Search for the cell housing the specified text and yield its (x, y) center coordinate. 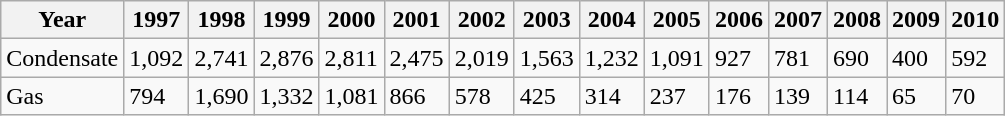
2,876 (286, 58)
2007 (798, 20)
866 (416, 96)
1,091 (676, 58)
1998 (222, 20)
1,081 (352, 96)
2005 (676, 20)
2002 (482, 20)
400 (916, 58)
1999 (286, 20)
1997 (156, 20)
Gas (62, 96)
2003 (546, 20)
690 (856, 58)
70 (976, 96)
314 (612, 96)
2006 (738, 20)
1,690 (222, 96)
2,811 (352, 58)
Year (62, 20)
Condensate (62, 58)
114 (856, 96)
2009 (916, 20)
139 (798, 96)
2,475 (416, 58)
927 (738, 58)
176 (738, 96)
794 (156, 96)
2001 (416, 20)
2010 (976, 20)
1,092 (156, 58)
1,563 (546, 58)
781 (798, 58)
2004 (612, 20)
237 (676, 96)
1,332 (286, 96)
592 (976, 58)
1,232 (612, 58)
2008 (856, 20)
2,019 (482, 58)
2000 (352, 20)
578 (482, 96)
65 (916, 96)
2,741 (222, 58)
425 (546, 96)
